Identify which cell holds the provided text, then report its [x, y] central coordinate. 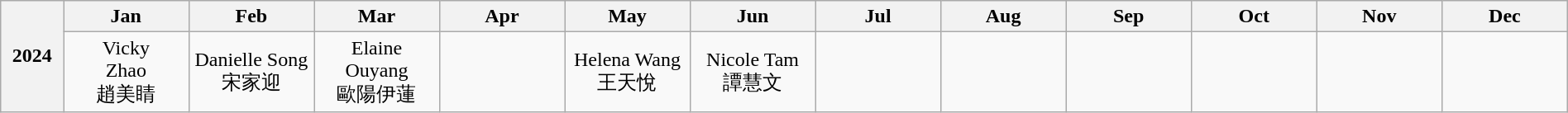
Aug [1003, 16]
Nov [1379, 16]
Dec [1505, 16]
Jul [878, 16]
Apr [502, 16]
Danielle Song宋家迎 [251, 73]
Nicole Tam譚慧文 [753, 73]
Elaine Ouyang歐陽伊蓮 [377, 73]
Mar [377, 16]
VickyZhao趙美睛 [127, 73]
2024 [32, 56]
Feb [251, 16]
Sep [1129, 16]
Oct [1254, 16]
Jan [127, 16]
Jun [753, 16]
May [628, 16]
Helena Wang王天悅 [628, 73]
